Locate the cell with the specified text and output its [X, Y] center coordinate. 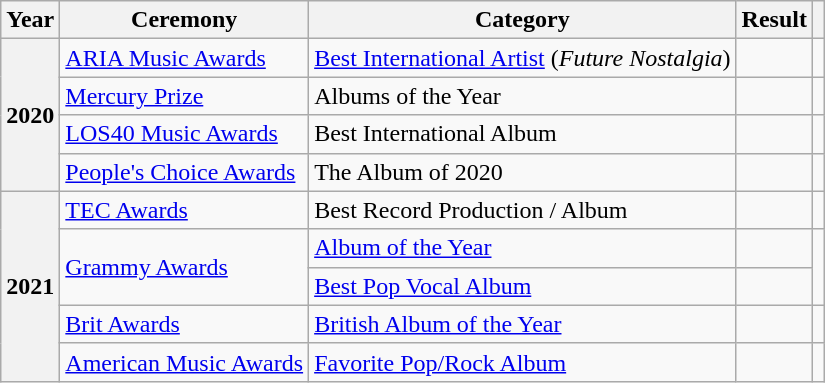
American Music Awards [184, 362]
Best International Artist (Future Nostalgia) [522, 58]
People's Choice Awards [184, 172]
Grammy Awards [184, 267]
The Album of 2020 [522, 172]
Best Record Production / Album [522, 210]
Ceremony [184, 20]
Year [30, 20]
2020 [30, 115]
2021 [30, 286]
British Album of the Year [522, 324]
LOS40 Music Awards [184, 134]
Category [522, 20]
ARIA Music Awards [184, 58]
Favorite Pop/Rock Album [522, 362]
TEC Awards [184, 210]
Best Pop Vocal Album [522, 286]
Album of the Year [522, 248]
Result [774, 20]
Mercury Prize [184, 96]
Albums of the Year [522, 96]
Brit Awards [184, 324]
Best International Album [522, 134]
